Scan for the cell matching the given text and deliver its [X, Y] coordinate at center. 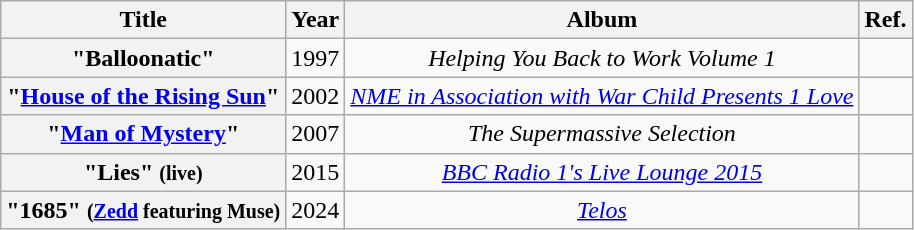
Year [316, 20]
Title [144, 20]
2015 [316, 172]
"Man of Mystery" [144, 134]
Album [602, 20]
Ref. [886, 20]
BBC Radio 1's Live Lounge 2015 [602, 172]
"Balloonatic" [144, 58]
"Lies" (live) [144, 172]
2002 [316, 96]
2007 [316, 134]
2024 [316, 210]
Helping You Back to Work Volume 1 [602, 58]
NME in Association with War Child Presents 1 Love [602, 96]
The Supermassive Selection [602, 134]
Telos [602, 210]
1997 [316, 58]
"1685" (Zedd featuring Muse) [144, 210]
"House of the Rising Sun" [144, 96]
